Scan for the cell matching the given text and deliver its [x, y] coordinate at center. 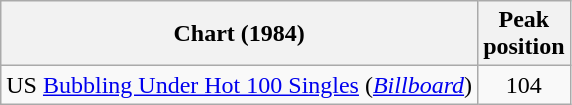
Peakposition [524, 34]
104 [524, 85]
Chart (1984) [240, 34]
US Bubbling Under Hot 100 Singles (Billboard) [240, 85]
